Extract the [X, Y] coordinate from the center of the cell holding the provided text.  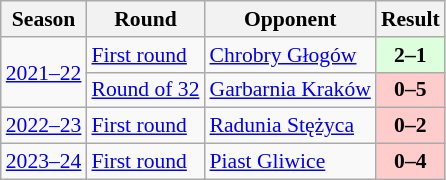
2021–22 [44, 72]
2023–24 [44, 162]
Chrobry Głogów [290, 55]
0–5 [410, 90]
Result [410, 19]
Round of 32 [145, 90]
Opponent [290, 19]
0–2 [410, 126]
0–4 [410, 162]
Season [44, 19]
Radunia Stężyca [290, 126]
2022–23 [44, 126]
Piast Gliwice [290, 162]
Garbarnia Kraków [290, 90]
2–1 [410, 55]
Round [145, 19]
